Locate the cell with the specified text and output its (X, Y) center coordinate. 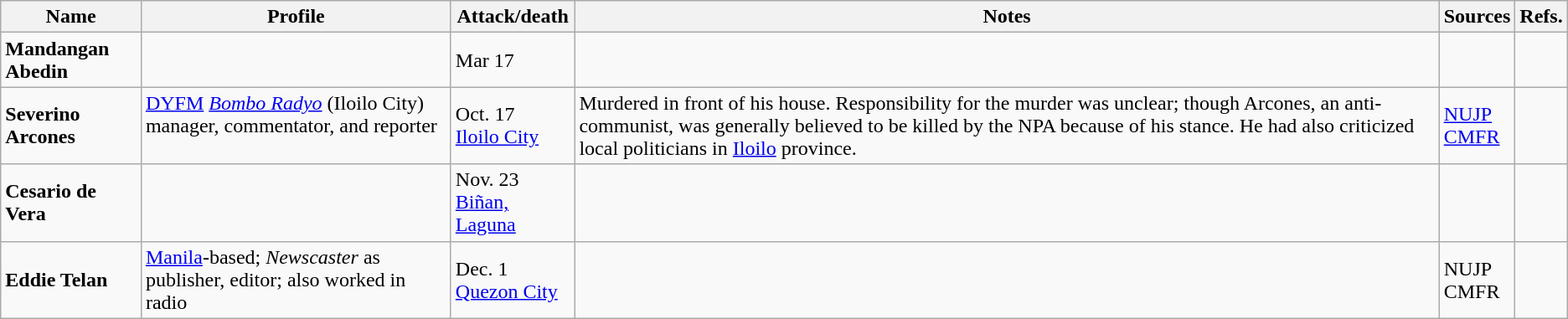
Oct. 17Iloilo City (513, 126)
Name (71, 17)
Refs. (1541, 17)
Cesario de Vera (71, 203)
DYFM Bombo Radyo (Iloilo City) manager, commentator, and reporter (296, 126)
Eddie Telan (71, 280)
Severino Arcones (71, 126)
Manila-based; Newscaster as publisher, editor; also worked in radio (296, 280)
Dec. 1Quezon City (513, 280)
Notes (1007, 17)
Sources (1478, 17)
Nov. 23Biñan, Laguna (513, 203)
Mandangan Abedin (71, 60)
Attack/death (513, 17)
Mar 17 (513, 60)
Profile (296, 17)
